Pinpoint the cell where the given text exists, returning its (x, y) midpoint coordinate. 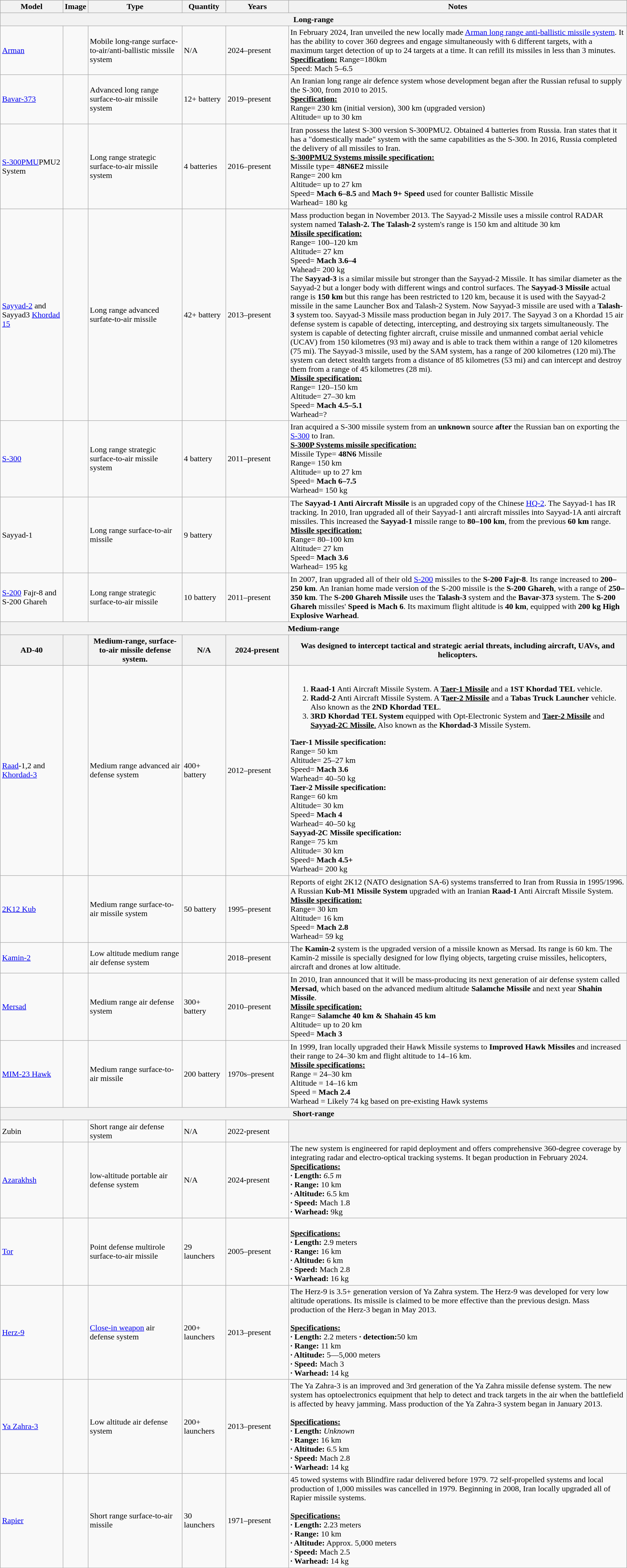
42+ battery (204, 315)
Mersad (31, 1007)
Herz-9 (31, 1332)
Point defense multirole surface-to-air missile (135, 1252)
Long range surface-to-air missile (135, 535)
9 battery (204, 535)
Medium range surface-to-air missile system (135, 909)
1970s–present (257, 1074)
2K12 Kub (31, 909)
Was designed to intercept tactical and strategic aerial threats, including aircraft, UAVs, and helicopters. (458, 650)
Advanced long range surface-to-air missile system (135, 99)
2019–present (257, 99)
4 battery (204, 459)
2018–present (257, 958)
Long-range (313, 19)
Kamin-2 (31, 958)
Specifications: · Length: 2.9 meters · Range: 16 km · Altitude: 6 km · Speed: Mach 2.8 · Warhead: 16 kg (458, 1252)
29 launchers (204, 1252)
Notes (458, 7)
Mobile long-range surface-to-air/anti-ballistic missile system (135, 50)
1971–present (257, 1520)
Medium-range (313, 628)
10 battery (204, 597)
Azarakhsh (31, 1180)
Long range strategic surface-to-air missile (135, 597)
4 batteries (204, 166)
AD-40 (31, 650)
low-altitude portable air defense system (135, 1180)
Medium range advanced air defense system (135, 770)
MIM-23 Hawk (31, 1074)
Close-in weapon air defense system (135, 1332)
Short-range (313, 1114)
50 battery (204, 909)
Short range surface-to-air missile (135, 1520)
1995–present (257, 909)
2016–present (257, 166)
200 battery (204, 1074)
Years (257, 7)
Low altitude air defense system (135, 1427)
S-300PMUPMU2 System (31, 166)
Medium range air defense system (135, 1007)
Sayyad-2 and Sayyad3 Khordad 15 (31, 315)
S-300 (31, 459)
Medium-range, surface-to-air missile defense system. (135, 650)
Tor (31, 1252)
Short range air defense system (135, 1131)
Model (31, 7)
2024–present (257, 50)
Raad-1,2 and Khordad-3 (31, 770)
Quantity (204, 7)
Image (76, 7)
Sayyad-1 (31, 535)
400+ battery (204, 770)
Zubin (31, 1131)
Long range advanced surfate-to-air missile (135, 315)
2005–present (257, 1252)
Type (135, 7)
2012–present (257, 770)
Arman (31, 50)
S-200 Fajr-8 and S-200 Ghareh (31, 597)
Ya Zahra-3 (31, 1427)
30 launchers (204, 1520)
Medium range surface-to-air missile (135, 1074)
300+ battery (204, 1007)
Rapier (31, 1520)
12+ battery (204, 99)
Low altitude medium range air defense system (135, 958)
2022-present (257, 1131)
2010–present (257, 1007)
Bavar-373 (31, 99)
